Extract the (x, y) coordinate from the center of the cell holding the provided text.  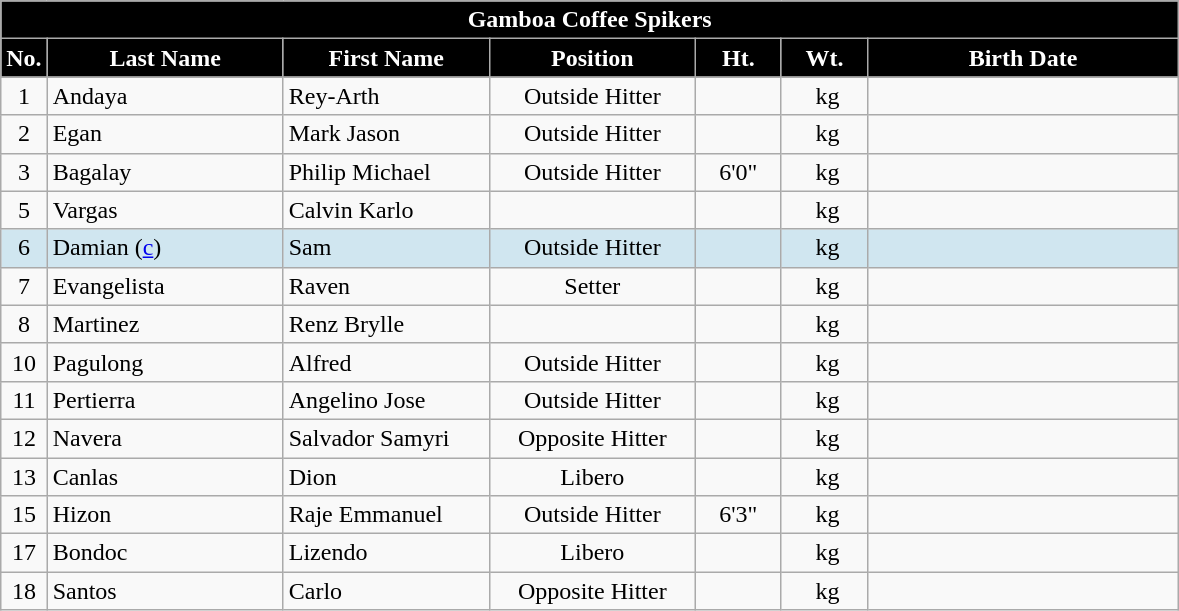
First Name (386, 58)
18 (24, 591)
Philip Michael (386, 172)
Lizendo (386, 553)
Damian (c) (165, 248)
5 (24, 210)
Carlo (386, 591)
Calvin Karlo (386, 210)
Ht. (738, 58)
6'3" (738, 515)
11 (24, 400)
Vargas (165, 210)
Rey-Arth (386, 96)
1 (24, 96)
Raje Emmanuel (386, 515)
Wt. (824, 58)
Pagulong (165, 362)
Raven (386, 286)
Birth Date (1022, 58)
Gamboa Coffee Spikers (590, 20)
2 (24, 134)
Pertierra (165, 400)
Bondoc (165, 553)
Angelino Jose (386, 400)
Martinez (165, 324)
Dion (386, 477)
Santos (165, 591)
Bagalay (165, 172)
15 (24, 515)
13 (24, 477)
Canlas (165, 477)
3 (24, 172)
Andaya (165, 96)
7 (24, 286)
Navera (165, 438)
17 (24, 553)
Alfred (386, 362)
Hizon (165, 515)
No. (24, 58)
10 (24, 362)
6 (24, 248)
Setter (592, 286)
8 (24, 324)
Egan (165, 134)
Position (592, 58)
6'0" (738, 172)
Renz Brylle (386, 324)
Evangelista (165, 286)
Mark Jason (386, 134)
12 (24, 438)
Salvador Samyri (386, 438)
Sam (386, 248)
Last Name (165, 58)
